Determine the (x, y) coordinate at the center of the cell enclosing the given text.  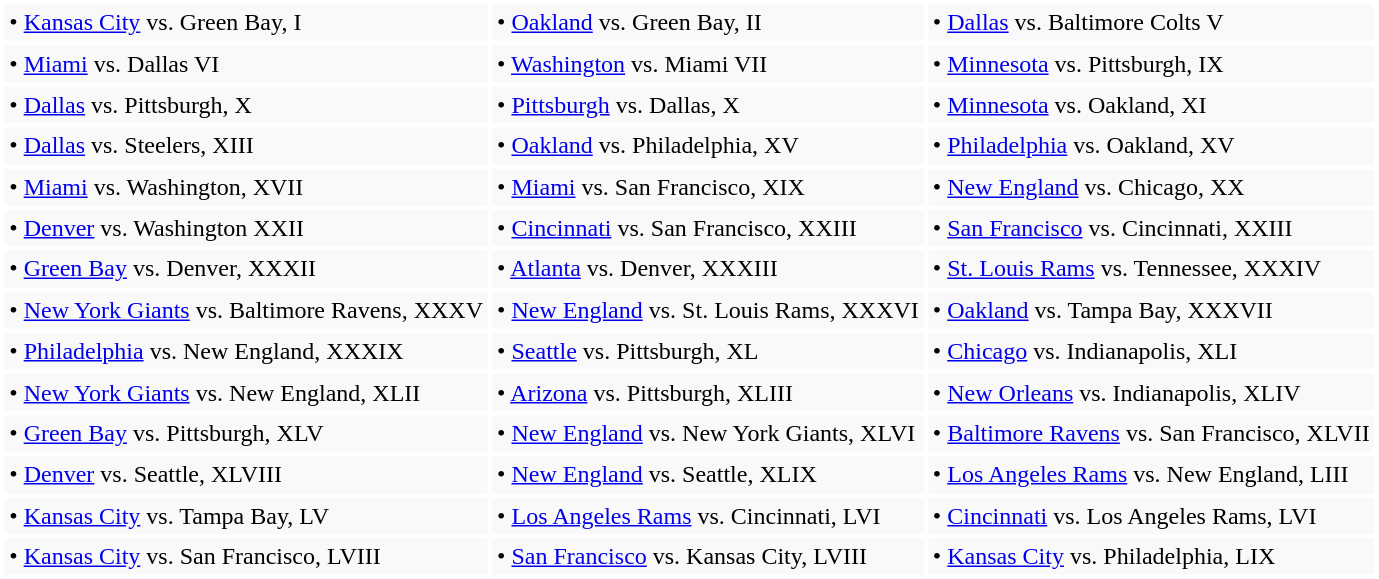
• New York Giants vs. Baltimore Ravens, XXXV (246, 310)
• Dallas vs. Pittsburgh, X (246, 104)
• Kansas City vs. Philadelphia, LIX (1152, 556)
• Kansas City vs. San Francisco, LVIII (246, 556)
• Arizona vs. Pittsburgh, XLIII (708, 392)
• Minnesota vs. Pittsburgh, IX (1152, 64)
• Oakland vs. Tampa Bay, XXXVII (1152, 310)
• Denver vs. Washington XXII (246, 228)
• Washington vs. Miami VII (708, 64)
• Denver vs. Seattle, XLVIII (246, 474)
• Chicago vs. Indianapolis, XLI (1152, 352)
• New England vs. Chicago, XX (1152, 186)
• Miami vs. Washington, XVII (246, 186)
• Oakland vs. Green Bay, II (708, 22)
• Seattle vs. Pittsburgh, XL (708, 352)
• Cincinnati vs. Los Angeles Rams, LVI (1152, 516)
• Philadelphia vs. Oakland, XV (1152, 146)
• Kansas City vs. Tampa Bay, LV (246, 516)
• Dallas vs. Steelers, XIII (246, 146)
• Green Bay vs. Denver, XXXII (246, 270)
• Dallas vs. Baltimore Colts V (1152, 22)
• Oakland vs. Philadelphia, XV (708, 146)
• New Orleans vs. Indianapolis, XLIV (1152, 392)
• Atlanta vs. Denver, XXXIII (708, 270)
• New York Giants vs. New England, XLII (246, 392)
• Los Angeles Rams vs. Cincinnati, LVI (708, 516)
• New England vs. St. Louis Rams, XXXVI (708, 310)
• St. Louis Rams vs. Tennessee, XXXIV (1152, 270)
• San Francisco vs. Kansas City, LVIII (708, 556)
• Philadelphia vs. New England, XXXIX (246, 352)
• Green Bay vs. Pittsburgh, XLV (246, 434)
• New England vs. New York Giants, XLVI (708, 434)
• Baltimore Ravens vs. San Francisco, XLVII (1152, 434)
• Los Angeles Rams vs. New England, LIII (1152, 474)
• Kansas City vs. Green Bay, I (246, 22)
• New England vs. Seattle, XLIX (708, 474)
• San Francisco vs. Cincinnati, XXIII (1152, 228)
• Miami vs. Dallas VI (246, 64)
• Cincinnati vs. San Francisco, XXIII (708, 228)
• Minnesota vs. Oakland, XI (1152, 104)
• Pittsburgh vs. Dallas, X (708, 104)
• Miami vs. San Francisco, XIX (708, 186)
